Identify which cell holds the provided text, then report its (X, Y) central coordinate. 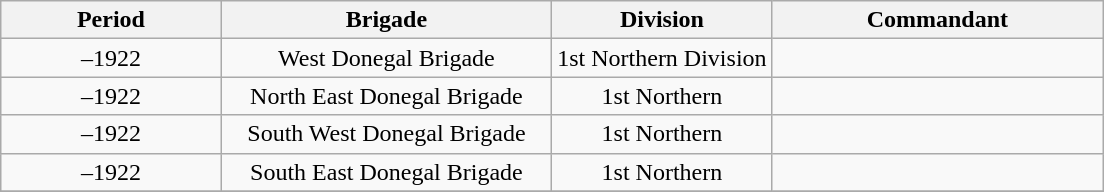
Period (111, 20)
North East Donegal Brigade (386, 96)
Division (662, 20)
Commandant (938, 20)
South East Donegal Brigade (386, 172)
1st Northern Division (662, 58)
Brigade (386, 20)
South West Donegal Brigade (386, 134)
West Donegal Brigade (386, 58)
